Identify which cell holds the provided text, then report its (x, y) central coordinate. 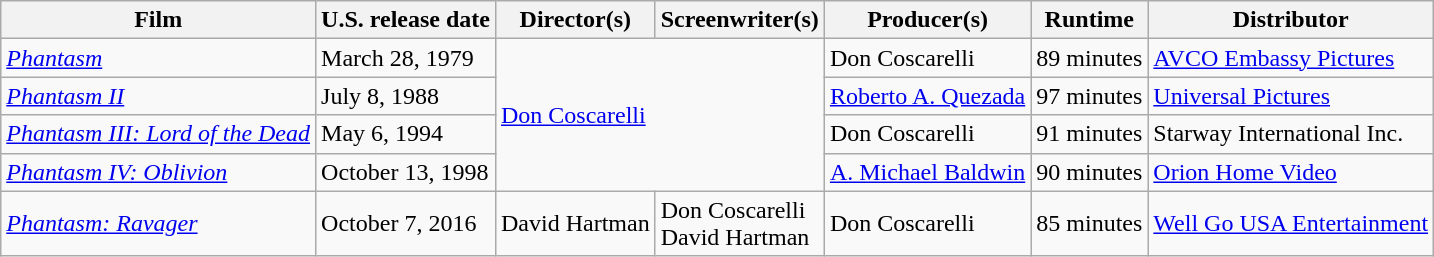
Phantasm IV: Oblivion (158, 172)
U.S. release date (406, 20)
97 minutes (1090, 96)
July 8, 1988 (406, 96)
Film (158, 20)
Phantasm (158, 58)
Producer(s) (927, 20)
David Hartman (575, 224)
85 minutes (1090, 224)
Starway International Inc. (1291, 134)
Distributor (1291, 20)
91 minutes (1090, 134)
89 minutes (1090, 58)
Phantasm II (158, 96)
Universal Pictures (1291, 96)
Screenwriter(s) (740, 20)
Well Go USA Entertainment (1291, 224)
Roberto A. Quezada (927, 96)
Don CoscarelliDavid Hartman (740, 224)
May 6, 1994 (406, 134)
90 minutes (1090, 172)
Runtime (1090, 20)
Director(s) (575, 20)
Phantasm: Ravager (158, 224)
AVCO Embassy Pictures (1291, 58)
Phantasm III: Lord of the Dead (158, 134)
Orion Home Video (1291, 172)
A. Michael Baldwin (927, 172)
October 7, 2016 (406, 224)
March 28, 1979 (406, 58)
October 13, 1998 (406, 172)
